Provide the [x, y] coordinate of the cell's center where the given text is located.  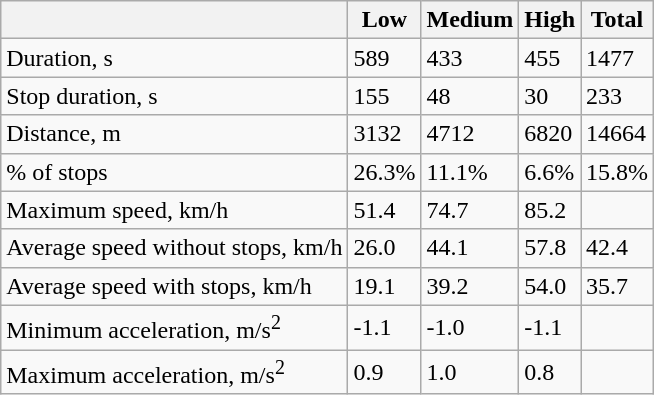
Average speed with stops, km/h [174, 286]
3132 [384, 134]
48 [470, 96]
0.9 [384, 372]
Medium [470, 20]
30 [550, 96]
6820 [550, 134]
-1.0 [470, 328]
15.8% [618, 172]
54.0 [550, 286]
26.3% [384, 172]
35.7 [618, 286]
1.0 [470, 372]
1477 [618, 58]
Total [618, 20]
42.4 [618, 248]
19.1 [384, 286]
74.7 [470, 210]
455 [550, 58]
% of stops [174, 172]
0.8 [550, 372]
4712 [470, 134]
155 [384, 96]
Duration, s [174, 58]
Maximum speed, km/h [174, 210]
51.4 [384, 210]
26.0 [384, 248]
High [550, 20]
Average speed without stops, km/h [174, 248]
11.1% [470, 172]
233 [618, 96]
433 [470, 58]
589 [384, 58]
44.1 [470, 248]
39.2 [470, 286]
6.6% [550, 172]
Low [384, 20]
57.8 [550, 248]
14664 [618, 134]
Maximum acceleration, m/s2 [174, 372]
Minimum acceleration, m/s2 [174, 328]
Stop duration, s [174, 96]
85.2 [550, 210]
Distance, m [174, 134]
